For the text-containing cell, return its midpoint in [x, y] coordinate format. 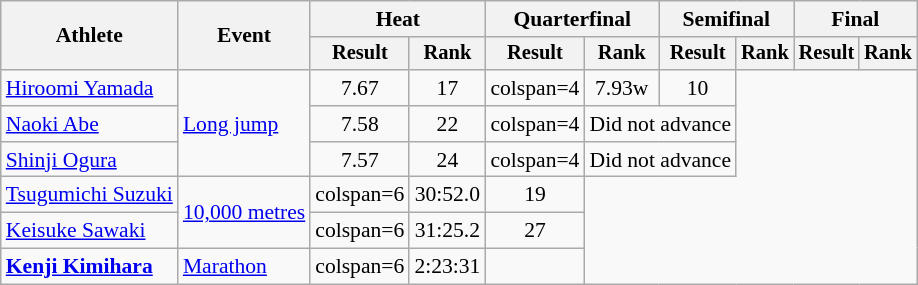
7.93w [622, 88]
Kenji Kimihara [90, 267]
Event [244, 36]
Athlete [90, 36]
7.57 [360, 160]
27 [534, 231]
Keisuke Sawaki [90, 231]
31:25.2 [447, 231]
Quarterfinal [572, 19]
Heat [398, 19]
Marathon [244, 267]
Long jump [244, 124]
10 [698, 88]
Tsugumichi Suzuki [90, 195]
19 [534, 195]
Final [856, 19]
Semifinal [726, 19]
Hiroomi Yamada [90, 88]
Naoki Abe [90, 124]
Shinji Ogura [90, 160]
2:23:31 [447, 267]
7.67 [360, 88]
17 [447, 88]
7.58 [360, 124]
24 [447, 160]
30:52.0 [447, 195]
10,000 metres [244, 212]
22 [447, 124]
